For the text-containing cell, return its midpoint in [x, y] coordinate format. 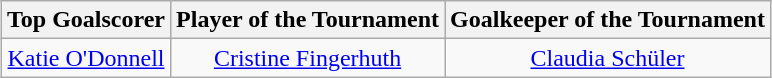
Top Goalscorer [86, 20]
Player of the Tournament [308, 20]
Claudia Schüler [608, 58]
Katie O'Donnell [86, 58]
Cristine Fingerhuth [308, 58]
Goalkeeper of the Tournament [608, 20]
